Determine the [X, Y] coordinate at the center of the cell enclosing the given text.  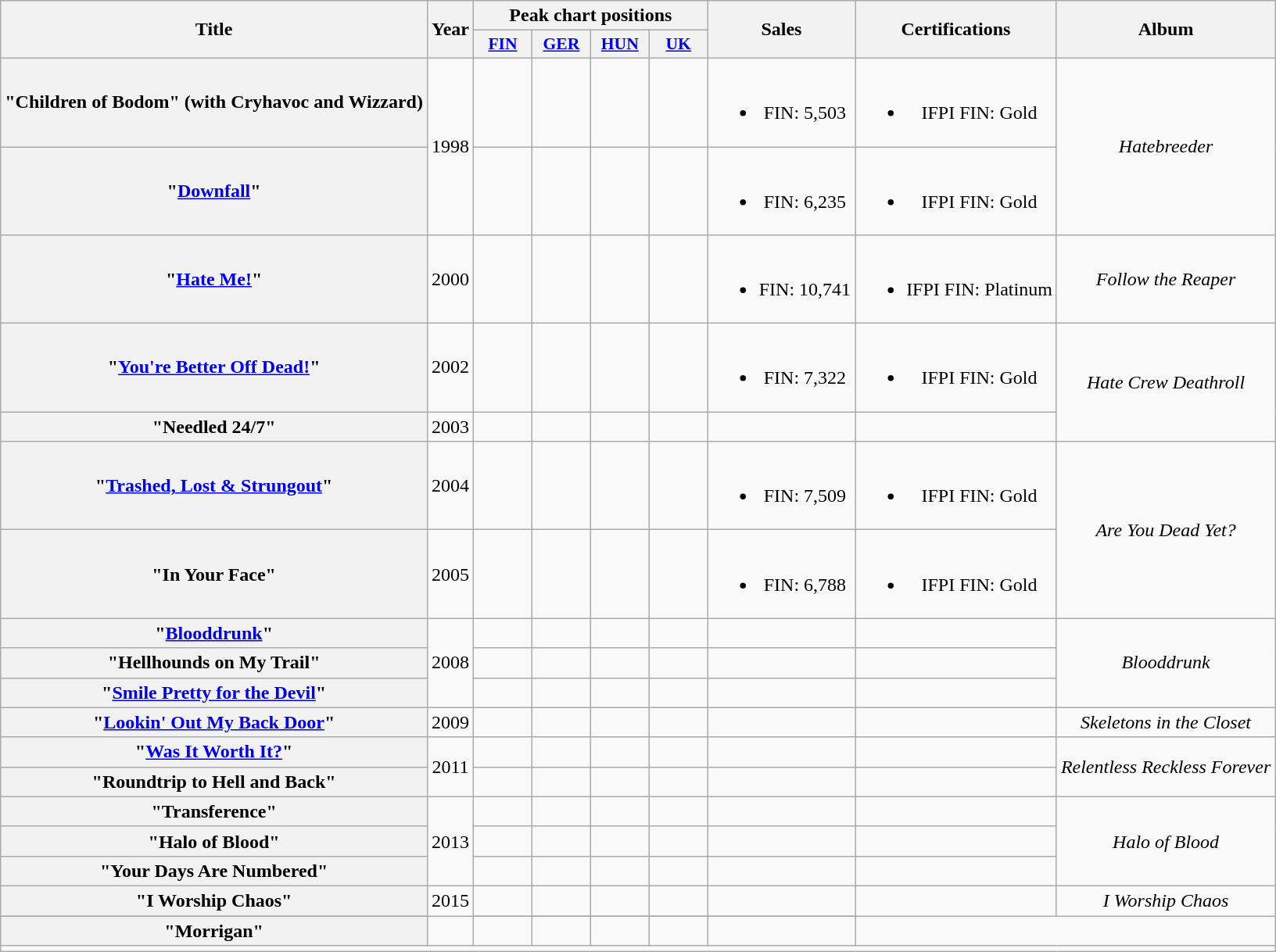
2000 [450, 280]
FIN: 5,503 [781, 102]
FIN [504, 45]
FIN: 7,322 [781, 367]
"Roundtrip to Hell and Back" [214, 782]
"Transference" [214, 811]
"Children of Bodom" (with Cryhavoc and Wizzard) [214, 102]
"In Your Face" [214, 574]
"Blooddrunk" [214, 633]
Album [1165, 30]
Certifications [956, 30]
2005 [450, 574]
Peak chart positions [591, 16]
2015 [450, 900]
Skeletons in the Closet [1165, 722]
"Hate Me!" [214, 280]
HUN [619, 45]
"Smile Pretty for the Devil" [214, 693]
"Downfall" [214, 191]
FIN: 6,235 [781, 191]
Year [450, 30]
FIN: 7,509 [781, 486]
Sales [781, 30]
Follow the Reaper [1165, 280]
2008 [450, 663]
FIN: 6,788 [781, 574]
2009 [450, 722]
1998 [450, 146]
"Hellhounds on My Trail" [214, 663]
UK [679, 45]
FIN: 10,741 [781, 280]
Hate Crew Deathroll [1165, 383]
"Morrigan" [214, 931]
GER [561, 45]
"Needled 24/7" [214, 427]
Are You Dead Yet? [1165, 530]
Hatebreeder [1165, 146]
"Halo of Blood" [214, 841]
"You're Better Off Dead!" [214, 367]
IFPI FIN: Platinum [956, 280]
Title [214, 30]
2013 [450, 841]
Relentless Reckless Forever [1165, 767]
2011 [450, 767]
Halo of Blood [1165, 841]
2004 [450, 486]
2002 [450, 367]
I Worship Chaos [1165, 900]
"I Worship Chaos" [214, 900]
"Your Days Are Numbered" [214, 871]
"Trashed, Lost & Strungout" [214, 486]
Blooddrunk [1165, 663]
"Lookin' Out My Back Door" [214, 722]
"Was It Worth It?" [214, 752]
2003 [450, 427]
